Output the (x, y) coordinate of the center of the cell containing the given text.  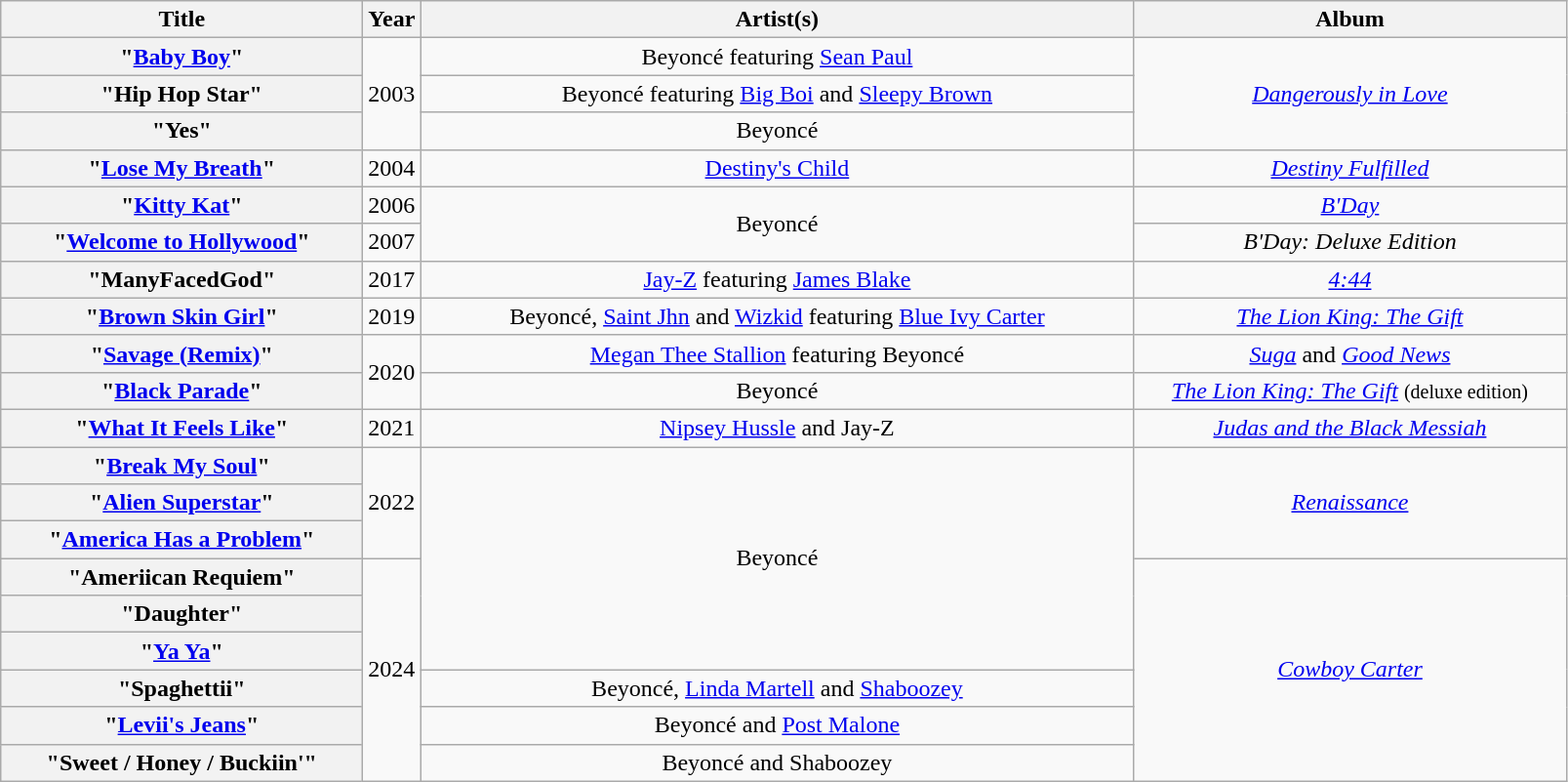
Cowboy Carter (1350, 670)
"Sweet / Honey / Buckiin'" (181, 762)
"Break My Soul" (181, 466)
"Baby Boy" (181, 57)
2017 (392, 279)
Album (1350, 20)
"Ya Ya" (181, 651)
"What It Feels Like" (181, 428)
Artist(s) (777, 20)
"Daughter" (181, 614)
"Black Parade" (181, 391)
"America Has a Problem" (181, 540)
The Lion King: The Gift (deluxe edition) (1350, 391)
2021 (392, 428)
Jay-Z featuring James Blake (777, 279)
2004 (392, 168)
Beyoncé and Shaboozey (777, 762)
Year (392, 20)
B'Day: Deluxe Edition (1350, 242)
"Welcome to Hollywood" (181, 242)
Beyoncé featuring Sean Paul (777, 57)
2020 (392, 372)
Renaissance (1350, 503)
"Brown Skin Girl" (181, 316)
"Hip Hop Star" (181, 94)
The Lion King: The Gift (1350, 316)
Megan Thee Stallion featuring Beyoncé (777, 353)
2006 (392, 205)
Suga and Good News (1350, 353)
Beyoncé, Saint Jhn and Wizkid featuring Blue Ivy Carter (777, 316)
"Ameriican Requiem" (181, 577)
Beyoncé, Linda Martell and Shaboozey (777, 688)
Title (181, 20)
Destiny's Child (777, 168)
2024 (392, 670)
Beyoncé featuring Big Boi and Sleepy Brown (777, 94)
"Levii's Jeans" (181, 725)
"Savage (Remix)" (181, 353)
"Yes" (181, 131)
Nipsey Hussle and Jay-Z (777, 428)
Judas and the Black Messiah (1350, 428)
"ManyFacedGod" (181, 279)
"Alien Superstar" (181, 503)
4:44 (1350, 279)
Dangerously in Love (1350, 94)
Destiny Fulfilled (1350, 168)
2022 (392, 503)
"Lose My Breath" (181, 168)
2019 (392, 316)
2003 (392, 94)
"Kitty Kat" (181, 205)
Beyoncé and Post Malone (777, 725)
B'Day (1350, 205)
"Spaghettii" (181, 688)
2007 (392, 242)
